Detect which cell encompasses the target text, then output its [X, Y] center coordinate. 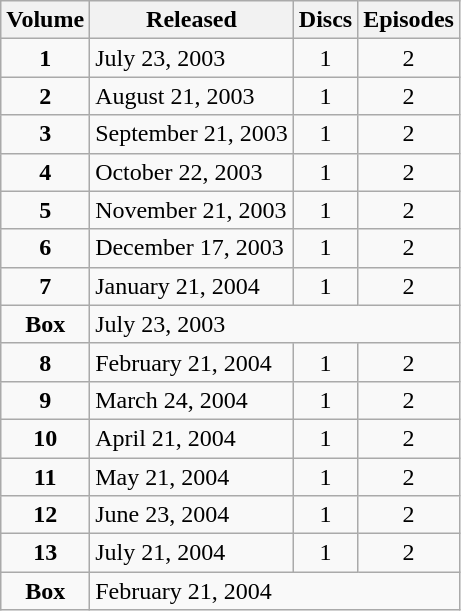
Released [192, 20]
April 21, 2004 [192, 438]
June 23, 2004 [192, 515]
May 21, 2004 [192, 477]
7 [46, 286]
8 [46, 362]
13 [46, 553]
Volume [46, 20]
5 [46, 210]
4 [46, 172]
July 21, 2004 [192, 553]
Episodes [409, 20]
6 [46, 248]
9 [46, 400]
September 21, 2003 [192, 134]
August 21, 2003 [192, 96]
3 [46, 134]
12 [46, 515]
10 [46, 438]
March 24, 2004 [192, 400]
11 [46, 477]
December 17, 2003 [192, 248]
October 22, 2003 [192, 172]
Discs [325, 20]
November 21, 2003 [192, 210]
January 21, 2004 [192, 286]
